Return the [x, y] coordinate for the center point of the cell that contains the specified text.  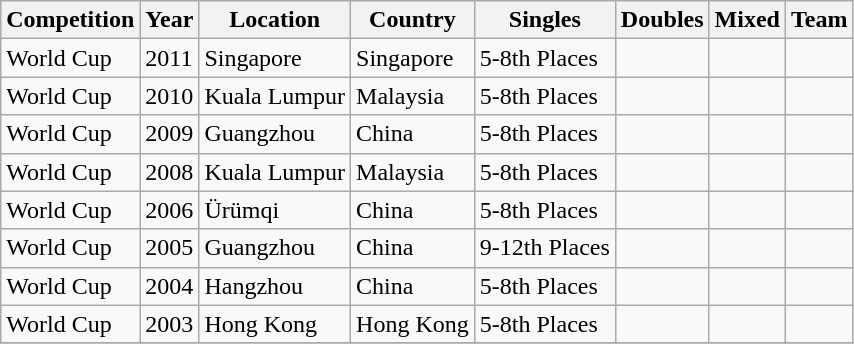
Competition [70, 20]
9-12th Places [544, 248]
Year [170, 20]
Country [413, 20]
Location [275, 20]
Doubles [662, 20]
2003 [170, 324]
Team [819, 20]
2008 [170, 172]
2004 [170, 286]
Singles [544, 20]
2010 [170, 96]
2011 [170, 58]
2006 [170, 210]
2005 [170, 248]
2009 [170, 134]
Ürümqi [275, 210]
Hangzhou [275, 286]
Mixed [747, 20]
